Scan for the cell matching the given text and deliver its (X, Y) coordinate at center. 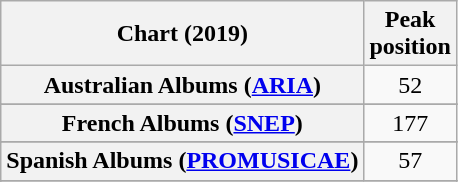
French Albums (SNEP) (182, 123)
Peakposition (410, 34)
52 (410, 85)
Australian Albums (ARIA) (182, 85)
Spanish Albums (PROMUSICAE) (182, 161)
177 (410, 123)
Chart (2019) (182, 34)
57 (410, 161)
